Locate the cell with the specified text and output its (x, y) center coordinate. 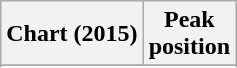
Chart (2015) (72, 34)
Peak position (189, 34)
